Scan for the cell matching the given text and deliver its (X, Y) coordinate at center. 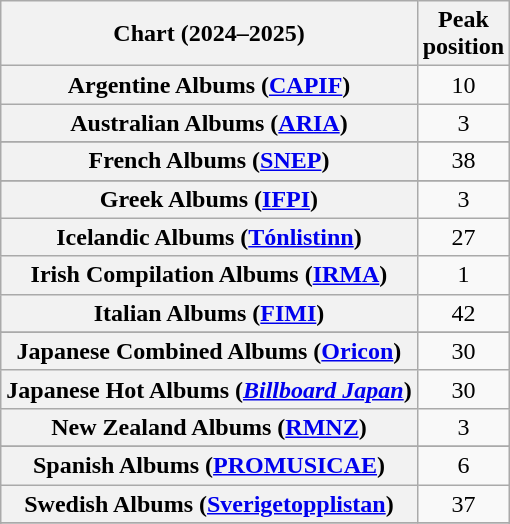
10 (463, 85)
Icelandic Albums (Tónlistinn) (209, 237)
Japanese Hot Albums (Billboard Japan) (209, 389)
Australian Albums (ARIA) (209, 123)
38 (463, 161)
37 (463, 503)
New Zealand Albums (RMNZ) (209, 427)
Peakposition (463, 34)
27 (463, 237)
French Albums (SNEP) (209, 161)
Swedish Albums (Sverigetopplistan) (209, 503)
42 (463, 313)
Irish Compilation Albums (IRMA) (209, 275)
6 (463, 465)
Japanese Combined Albums (Oricon) (209, 351)
Argentine Albums (CAPIF) (209, 85)
Italian Albums (FIMI) (209, 313)
Spanish Albums (PROMUSICAE) (209, 465)
Chart (2024–2025) (209, 34)
1 (463, 275)
Greek Albums (IFPI) (209, 199)
